Return [x, y] of the center of cell containing provided text 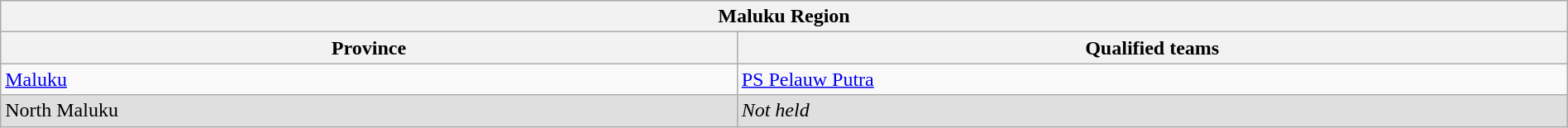
Maluku [369, 79]
North Maluku [369, 111]
Not held [1152, 111]
PS Pelauw Putra [1152, 79]
Qualified teams [1152, 48]
Maluku Region [784, 17]
Province [369, 48]
